Detect which cell encompasses the target text, then output its (x, y) center coordinate. 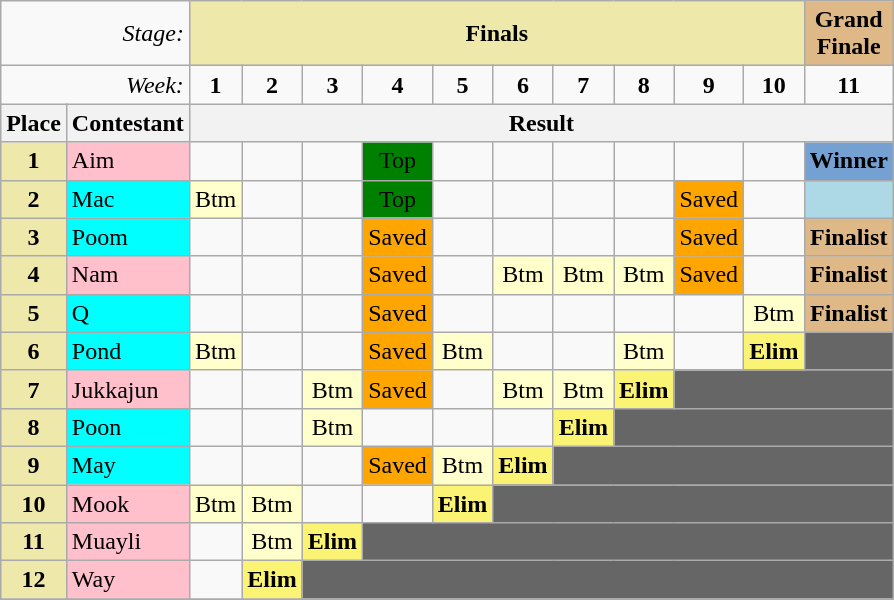
12 (34, 580)
Poom (128, 237)
Contestant (128, 123)
May (128, 465)
Place (34, 123)
Q (128, 313)
Nam (128, 275)
Mook (128, 503)
Poon (128, 427)
Mac (128, 199)
Week: (96, 85)
Finals (496, 34)
Pond (128, 351)
Aim (128, 161)
Winner (848, 161)
Muayli (128, 542)
Jukkajun (128, 389)
Stage: (96, 34)
Result (541, 123)
Way (128, 580)
Grand Finale (848, 34)
